Provide the [x, y] coordinate of the cell's center where the given text is located.  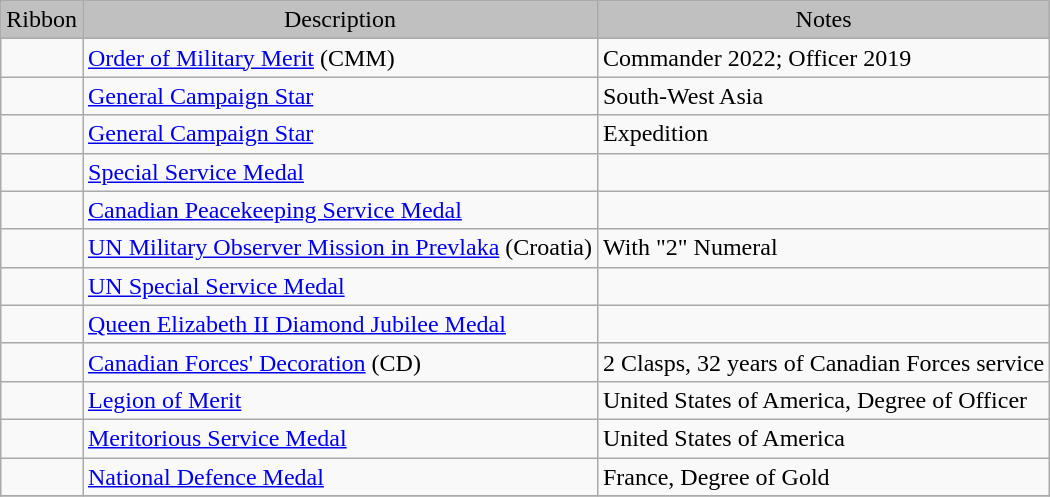
Notes [823, 20]
Meritorious Service Medal [340, 438]
Ribbon [42, 20]
South-West Asia [823, 96]
Queen Elizabeth II Diamond Jubilee Medal [340, 324]
United States of America, Degree of Officer [823, 400]
United States of America [823, 438]
Special Service Medal [340, 172]
France, Degree of Gold [823, 477]
Legion of Merit [340, 400]
Commander 2022; Officer 2019 [823, 58]
Expedition [823, 134]
National Defence Medal [340, 477]
UN Special Service Medal [340, 286]
Order of Military Merit (CMM) [340, 58]
UN Military Observer Mission in Prevlaka (Croatia) [340, 248]
With "2" Numeral [823, 248]
Description [340, 20]
2 Clasps, 32 years of Canadian Forces service [823, 362]
Canadian Forces' Decoration (CD) [340, 362]
Canadian Peacekeeping Service Medal [340, 210]
